Return (X, Y) of the center of cell containing provided text 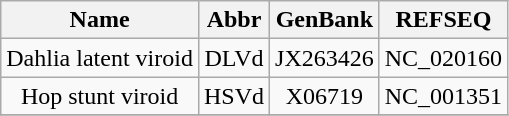
Hop stunt viroid (100, 96)
NC_020160 (443, 58)
JX263426 (325, 58)
GenBank (325, 20)
DLVd (234, 58)
HSVd (234, 96)
Dahlia latent viroid (100, 58)
Abbr (234, 20)
X06719 (325, 96)
NC_001351 (443, 96)
Name (100, 20)
REFSEQ (443, 20)
